Scan for the cell matching the given text and deliver its (X, Y) coordinate at center. 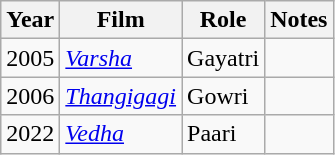
Vedha (121, 134)
Gowri (224, 96)
Role (224, 20)
2006 (30, 96)
Gayatri (224, 58)
Paari (224, 134)
2005 (30, 58)
Varsha (121, 58)
Thangigagi (121, 96)
Notes (299, 20)
Film (121, 20)
2022 (30, 134)
Year (30, 20)
